Provide the [X, Y] coordinate of the cell's center where the given text is located.  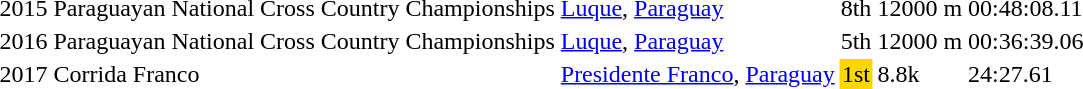
1st [856, 74]
Presidente Franco, Paraguay [698, 74]
5th [856, 41]
8.8k [920, 74]
Paraguayan National Cross Country Championships [304, 41]
Corrida Franco [304, 74]
12000 m [920, 41]
Luque, Paraguay [698, 41]
